For the text-containing cell, return its midpoint in [x, y] coordinate format. 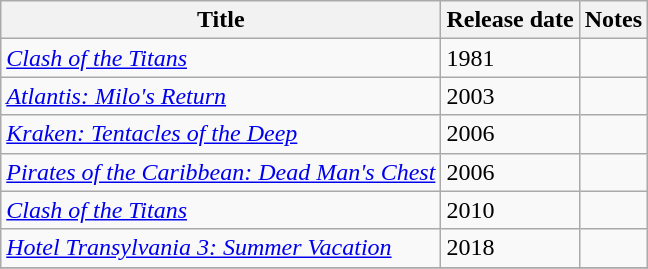
Notes [613, 20]
Kraken: Tentacles of the Deep [221, 134]
2010 [510, 210]
Pirates of the Caribbean: Dead Man's Chest [221, 172]
Release date [510, 20]
Hotel Transylvania 3: Summer Vacation [221, 248]
1981 [510, 58]
2003 [510, 96]
Atlantis: Milo's Return [221, 96]
Title [221, 20]
2018 [510, 248]
